Detect which cell encompasses the target text, then output its [X, Y] center coordinate. 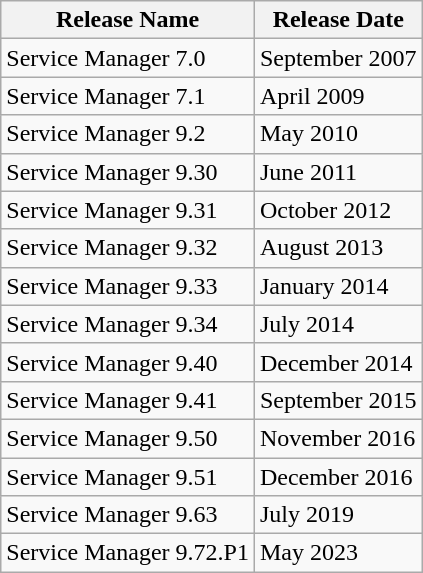
September 2007 [338, 58]
December 2014 [338, 362]
Service Manager 9.41 [128, 400]
Service Manager 9.34 [128, 324]
Service Manager 9.31 [128, 210]
September 2015 [338, 400]
May 2010 [338, 134]
August 2013 [338, 248]
Service Manager 9.50 [128, 438]
December 2016 [338, 477]
Service Manager 9.32 [128, 248]
Service Manager 9.40 [128, 362]
Service Manager 9.2 [128, 134]
Service Manager 7.1 [128, 96]
May 2023 [338, 553]
Service Manager 9.63 [128, 515]
Release Name [128, 20]
October 2012 [338, 210]
Service Manager 9.72.P1 [128, 553]
April 2009 [338, 96]
Service Manager 9.30 [128, 172]
July 2014 [338, 324]
June 2011 [338, 172]
Service Manager 7.0 [128, 58]
July 2019 [338, 515]
Service Manager 9.51 [128, 477]
January 2014 [338, 286]
Release Date [338, 20]
Service Manager 9.33 [128, 286]
November 2016 [338, 438]
